Output the [x, y] coordinate of the center of the cell containing the given text.  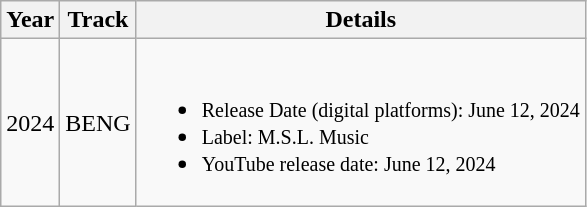
Track [98, 20]
2024 [30, 122]
Year [30, 20]
Details [360, 20]
BENG [98, 122]
Release Date (digital platforms): June 12, 2024Label: M.S.L. MusicYouTube release date: June 12, 2024 [360, 122]
